Locate the cell with the specified text and output its [x, y] center coordinate. 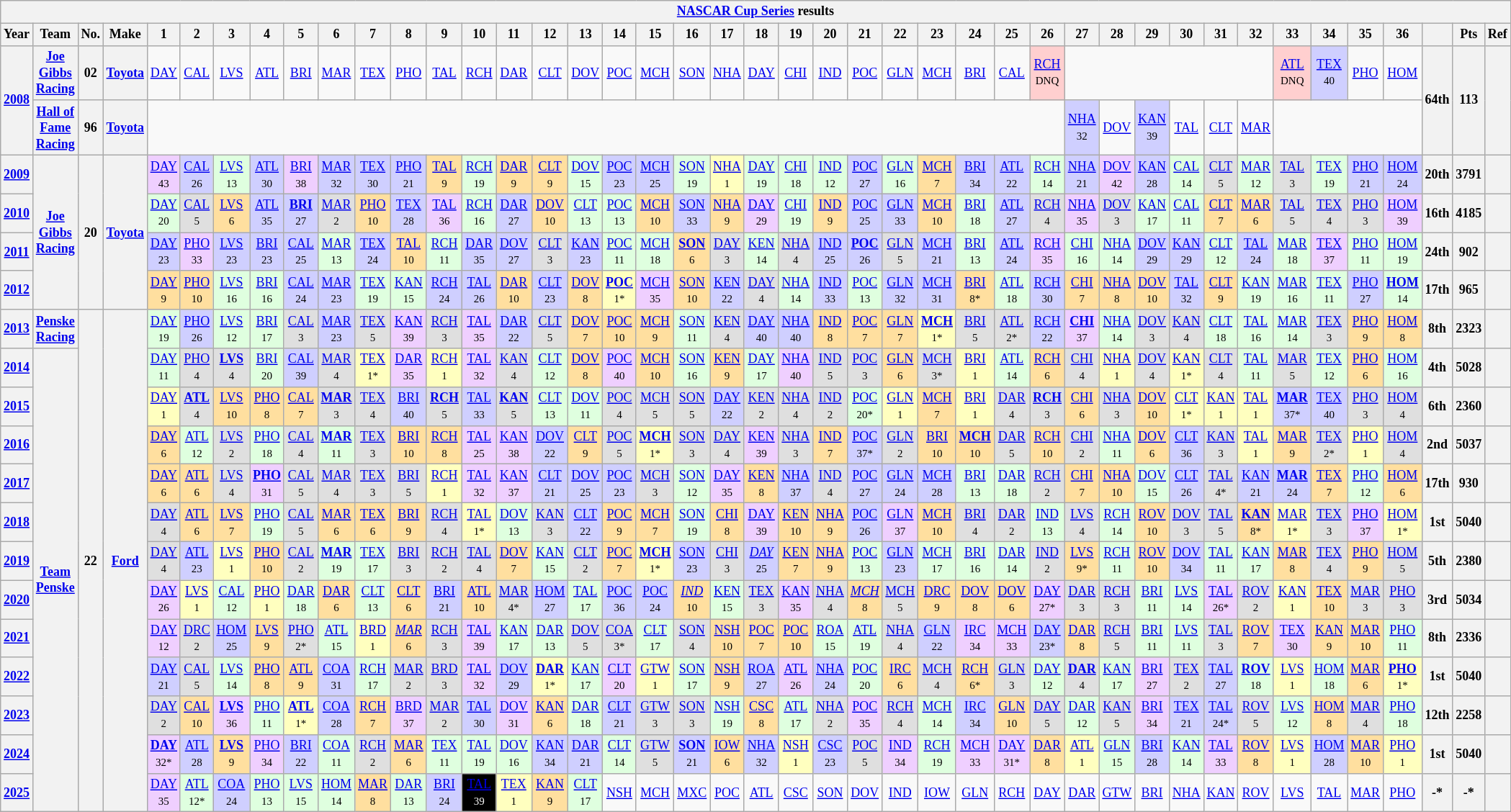
TAL4* [1221, 484]
TAL26* [1221, 600]
CLT23 [550, 290]
POC4 [619, 406]
ATL24 [1012, 252]
2020 [17, 600]
3 [232, 35]
SON16 [692, 368]
IND13 [1047, 522]
26 [1047, 35]
CAL3 [301, 329]
GLN7 [900, 329]
2323 [1469, 329]
3rd [1438, 600]
MCH35 [655, 290]
SON11 [692, 329]
GTW [1117, 793]
2023 [17, 716]
CLT4 [1221, 368]
HOM28 [1330, 754]
ATL30 [267, 174]
CLT3 [550, 252]
POC20* [864, 406]
IND25 [830, 252]
Year [17, 35]
NSH10 [727, 639]
64th [1438, 100]
2336 [1469, 639]
12 [550, 35]
HOM27 [550, 600]
MAR1* [1292, 522]
TEX37 [1330, 252]
CAL25 [301, 252]
CAL4 [301, 445]
BRI18 [975, 213]
DAY43 [163, 174]
7 [373, 35]
2380 [1469, 561]
KAN6 [550, 716]
2012 [17, 290]
27 [1082, 35]
CLT18 [1221, 329]
CLT6 [408, 600]
CAL14 [1186, 174]
902 [1469, 252]
DOV27 [514, 252]
KEN2 [761, 406]
ATL17 [796, 716]
DAY2 [163, 716]
MCH14 [938, 716]
GTW5 [655, 754]
RCH30 [1047, 290]
TEX10 [1330, 600]
LVS16 [232, 290]
ATL1* [301, 716]
COA11 [336, 754]
ATL23 [197, 561]
MAR13 [336, 252]
GLN23 [900, 561]
BRI9 [408, 522]
MAR24 [1292, 484]
SON23 [692, 561]
KEN14 [761, 252]
HOM1* [1402, 522]
POC37* [864, 445]
16th [1438, 213]
SON10 [692, 290]
KAN21 [1256, 484]
2017 [17, 484]
DOV22 [550, 445]
CAL39 [301, 368]
DOV5 [586, 639]
RCH7 [373, 716]
DAR22 [514, 329]
TEX24 [373, 252]
DAY26 [163, 600]
POC20 [864, 677]
RCHDNQ [1047, 73]
BRI40 [408, 406]
DAY39 [761, 522]
KAN14 [1186, 754]
KEN9 [727, 368]
LVS10 [232, 406]
GLN37 [900, 522]
ATL12 [197, 445]
KEN15 [727, 600]
COA31 [336, 677]
LVS11 [1186, 639]
SON12 [692, 484]
NHA24 [830, 677]
23 [938, 35]
POC36 [619, 600]
NSH9 [727, 677]
Hall of Fame Racing [55, 127]
ATL35 [267, 213]
2015 [17, 406]
PHO1* [1402, 677]
1 [163, 35]
CLT36 [1186, 445]
ATL4 [197, 406]
TAL10 [408, 252]
CAL24 [301, 290]
ROA27 [761, 677]
TEX5 [373, 329]
Team [55, 35]
DOV16 [514, 754]
25 [1012, 35]
GLN5 [900, 252]
Make [125, 35]
2013 [17, 329]
02 [91, 73]
DAR3 [1082, 600]
SON6 [692, 252]
CLT14 [619, 754]
5028 [1469, 368]
RCH10 [1047, 445]
Pts [1469, 35]
ATL14 [1012, 368]
2nd [1438, 445]
CHI37 [1082, 329]
ATL22 [1012, 174]
DOV31 [514, 716]
Ref [1497, 35]
BRI20 [267, 368]
BRI4 [975, 522]
TAL1* [480, 522]
IND4 [830, 484]
HOM25 [232, 639]
PHO4 [197, 368]
DRC2 [197, 639]
KAN23 [586, 252]
KEN8 [761, 484]
PHO37 [1366, 522]
CHI4 [1082, 368]
KAN19 [1256, 290]
96 [91, 127]
CHI6 [1082, 406]
ATL1 [1082, 754]
DAY1 [163, 406]
CLT22 [586, 522]
13 [586, 35]
POC40 [619, 368]
NHA37 [796, 484]
HOM5 [1402, 561]
KAN8* [1256, 522]
11 [514, 35]
KAN35 [796, 600]
29 [1152, 35]
ROV2 [1256, 600]
TEX2 [1186, 677]
HOM39 [1402, 213]
2025 [17, 793]
2360 [1469, 406]
COA28 [336, 716]
KAN [1221, 793]
ROV5 [1256, 716]
DOV42 [1117, 174]
POC9 [619, 522]
RCH17 [373, 677]
NHA11 [1117, 445]
CHI [796, 73]
MCH31 [938, 290]
ATL26 [796, 677]
30 [1186, 35]
NSH1 [796, 754]
930 [1469, 484]
LVS15 [301, 793]
IRC6 [900, 677]
5037 [1469, 445]
IND12 [830, 174]
965 [1469, 290]
KEN4 [727, 329]
ATL9 [301, 677]
DAR12 [1082, 716]
SON4 [692, 639]
17 [727, 35]
RCH22 [1047, 329]
MAR37* [1292, 406]
LVS2 [232, 445]
ROV [1256, 793]
MAR32 [336, 174]
2024 [17, 754]
CHI19 [796, 213]
GTW1 [655, 677]
CAL7 [301, 406]
18 [761, 35]
NSH19 [727, 716]
DAY5 [1047, 716]
GLN32 [900, 290]
DAY31* [1012, 754]
2 [197, 35]
2019 [17, 561]
21 [864, 35]
15 [655, 35]
DOV13 [514, 522]
TEX1* [373, 368]
PHO6 [1366, 368]
TAL36 [444, 213]
ROV18 [1256, 677]
4185 [1469, 213]
MAR5 [1292, 368]
2011 [17, 252]
IND33 [830, 290]
BRI8* [975, 290]
5034 [1469, 600]
BRI3 [408, 561]
PHO33 [197, 252]
CLT2 [586, 561]
CAL12 [232, 600]
MAR12 [1256, 174]
PHO34 [267, 754]
RCH35 [1047, 252]
BRI23 [267, 252]
TEX12 [1330, 368]
NHA10 [1117, 484]
34 [1330, 35]
GLN33 [900, 213]
DAY40 [761, 329]
LVS6 [232, 213]
ATL19 [864, 639]
CAL26 [197, 174]
PHO19 [267, 522]
DAY21 [163, 677]
HOM19 [1402, 252]
POC11 [619, 252]
BRI22 [301, 754]
33 [1292, 35]
TEX2* [1330, 445]
HOM16 [1402, 368]
LVS9* [1082, 561]
ATLDNQ [1292, 73]
IND8 [830, 329]
DAY11 [163, 368]
MCH4 [938, 677]
COA24 [232, 793]
GLN6 [900, 368]
BRI24 [444, 793]
DAY25 [761, 561]
ATL10 [480, 600]
ATL28 [197, 754]
MCH18 [655, 252]
TEX6 [373, 522]
2014 [17, 368]
3791 [1469, 174]
MAR18 [1292, 252]
2009 [17, 174]
35 [1366, 35]
12th [1438, 716]
CHI2 [1082, 445]
DAR21 [586, 754]
DAR6 [336, 600]
TAL35 [480, 329]
CLT26 [1186, 484]
NHA21 [1082, 174]
BRI17 [267, 329]
COA3* [619, 639]
DAR10 [514, 290]
BRD1 [373, 639]
CAL11 [1186, 213]
MAR14 [1292, 329]
POC25 [864, 213]
GTW3 [655, 716]
CHI18 [796, 174]
TEX28 [408, 213]
IOW [938, 793]
POC24 [655, 600]
5th [1438, 561]
10 [480, 35]
SON21 [692, 754]
GLN1 [900, 406]
NASCAR Cup Series results [755, 12]
RCH8 [444, 445]
DRC9 [938, 600]
Ford [125, 561]
DAR1* [550, 677]
113 [1469, 100]
MCH8 [864, 600]
POC3 [864, 368]
4th [1438, 368]
CAL10 [197, 716]
6th [1438, 406]
DAR2 [1012, 522]
TEX1 [514, 793]
PHO13 [267, 793]
2258 [1469, 716]
ATL15 [336, 639]
ROA15 [830, 639]
IND34 [900, 754]
TAL24* [1221, 716]
DAR9 [514, 174]
16 [692, 35]
ATL12* [197, 793]
TAL17 [586, 600]
HOM [1402, 73]
DAY20 [163, 213]
TAL30 [480, 716]
CAL2 [301, 561]
MAR4* [514, 600]
DAY23 [163, 252]
GLN2 [900, 445]
PHO2* [301, 639]
MCH3* [938, 368]
GLN16 [900, 174]
DAY27* [1047, 600]
CSC [796, 793]
DAY3 [727, 252]
2016 [17, 445]
DOV4 [1152, 368]
DAY29 [761, 213]
DAY23* [1047, 639]
KEN10 [796, 522]
LVS23 [232, 252]
TAL9 [444, 174]
IND9 [830, 213]
2018 [17, 522]
TEX [373, 73]
MAR19 [336, 561]
NHA2 [830, 716]
4 [267, 35]
KAN38 [514, 445]
DAR27 [514, 213]
TAL24 [1256, 252]
SON5 [692, 406]
IND7 [830, 445]
36 [1402, 35]
CSC8 [761, 716]
MCH25 [655, 174]
KAN34 [550, 754]
LVS7 [232, 522]
CLT1* [1186, 406]
PHO26 [197, 329]
CHI16 [1082, 252]
ROV7 [1256, 639]
IND10 [692, 600]
GLN3 [1012, 677]
HOM6 [1402, 484]
CHI3 [727, 561]
TAL27 [1221, 677]
GLN10 [1012, 716]
CLT7 [1221, 213]
KAN1* [1186, 368]
32 [1256, 35]
8 [408, 35]
RCH16 [480, 213]
Team Penske [55, 580]
POC1* [619, 290]
2021 [17, 639]
MCH21 [938, 252]
TEX21 [1186, 716]
PHO31 [267, 484]
RCH24 [444, 290]
MAR16 [1292, 290]
RCH6 [1047, 368]
HOM24 [1402, 174]
DAR14 [1012, 561]
BRD37 [408, 716]
TAL26 [480, 290]
POC35 [864, 716]
CHI8 [727, 522]
2010 [17, 213]
LVS13 [232, 174]
KAN28 [1152, 174]
KAN29 [1186, 252]
CLT20 [619, 677]
MAR11 [336, 445]
9 [444, 35]
31 [1221, 35]
MCH3 [655, 484]
MCH28 [938, 484]
DAR5 [1012, 445]
6 [336, 35]
KAN37 [514, 484]
19 [796, 35]
2008 [17, 100]
20th [1438, 174]
DAY17 [761, 368]
TEX7 [1330, 484]
NSH [619, 793]
MAR9 [1292, 445]
TAL16 [1256, 329]
LVS36 [232, 716]
BRI28 [1152, 754]
RCH6* [975, 677]
KEN7 [796, 561]
24th [1438, 252]
MXC [692, 793]
BRI21 [444, 600]
TAL4 [480, 561]
28 [1117, 35]
5 [301, 35]
KEN39 [761, 445]
GLN15 [1117, 754]
GLN22 [938, 639]
Penske Racing [55, 329]
PHO12 [1366, 484]
DAY9 [163, 290]
No. [91, 35]
24 [975, 35]
IOW6 [727, 754]
BRI38 [301, 174]
KEN22 [727, 290]
ATL2* [1012, 329]
NHA8 [1117, 290]
ROV8 [1256, 754]
DOV34 [1186, 561]
TEX17 [373, 561]
MCH9 [655, 329]
HOM18 [1330, 677]
MCH17 [938, 561]
TAL25 [480, 445]
PHO27 [1366, 290]
SON17 [692, 677]
NHA35 [1082, 213]
IND5 [830, 368]
DAY22 [727, 406]
2022 [17, 677]
TAL19 [480, 754]
DOV11 [586, 406]
DOV25 [586, 484]
ATL27 [1012, 213]
DAY32* [163, 754]
ATL18 [1012, 290]
GLN24 [900, 484]
BRD3 [444, 677]
CSC23 [830, 754]
SON33 [692, 213]
14 [619, 35]
